Scan for the cell matching the given text and deliver its [x, y] coordinate at center. 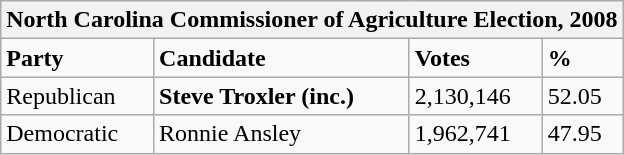
Ronnie Ansley [282, 134]
47.95 [582, 134]
% [582, 58]
2,130,146 [476, 96]
52.05 [582, 96]
Candidate [282, 58]
Democratic [78, 134]
North Carolina Commissioner of Agriculture Election, 2008 [312, 20]
Votes [476, 58]
Steve Troxler (inc.) [282, 96]
1,962,741 [476, 134]
Republican [78, 96]
Party [78, 58]
